Return the [X, Y] coordinate for the center point of the cell that contains the specified text.  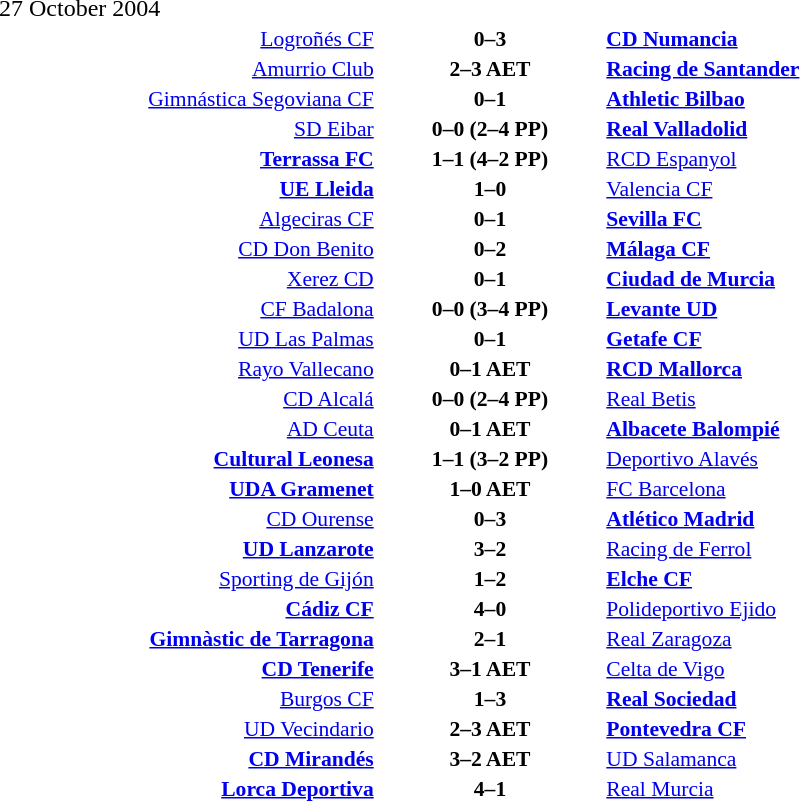
1–2 [490, 578]
1–0 AET [490, 488]
1–0 [490, 188]
3–2 AET [490, 758]
4–0 [490, 608]
0–0 (3–4 PP) [490, 308]
3–1 AET [490, 668]
1–1 (4–2 PP) [490, 158]
0–2 [490, 248]
1–3 [490, 698]
2–1 [490, 638]
1–1 (3–2 PP) [490, 458]
3–2 [490, 548]
